From the cell containing the given text, extract its center point as [X, Y] coordinate. 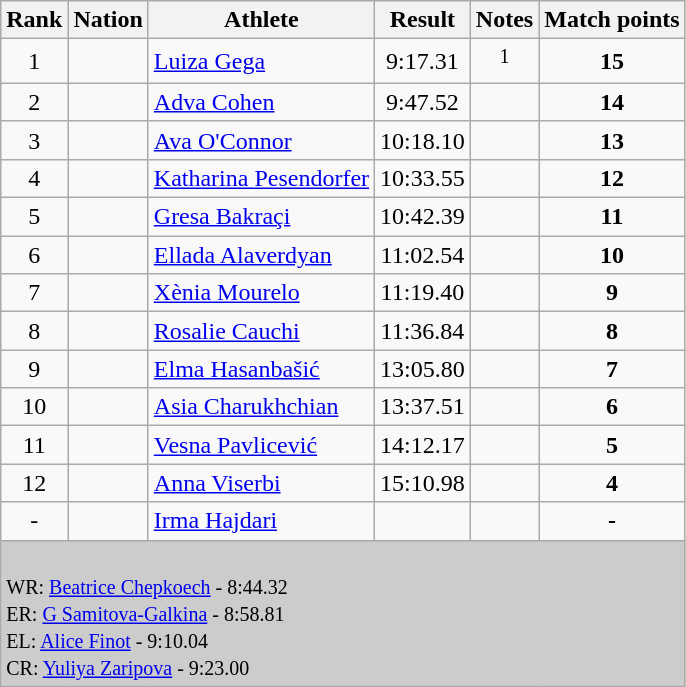
10:42.39 [423, 217]
15 [612, 62]
Rank [34, 20]
Rosalie Cauchi [261, 331]
13:05.80 [423, 369]
Athlete [261, 20]
Vesna Pavlicević [261, 445]
Match points [612, 20]
13:37.51 [423, 407]
9:17.31 [423, 62]
WR: Beatrice Chepkoech - 8:44.32ER: G Samitova-Galkina - 8:58.81 EL: Alice Finot - 9:10.04CR: Yuliya Zaripova - 9:23.00 [343, 613]
Xènia Mourelo [261, 293]
2 [34, 102]
Ava O'Connor [261, 140]
11:36.84 [423, 331]
Luiza Gega [261, 62]
Ellada Alaverdyan [261, 255]
Katharina Pesendorfer [261, 178]
3 [34, 140]
14:12.17 [423, 445]
Elma Hasanbašić [261, 369]
Result [423, 20]
14 [612, 102]
11:02.54 [423, 255]
10:18.10 [423, 140]
13 [612, 140]
Gresa Bakraçi [261, 217]
Notes [504, 20]
11:19.40 [423, 293]
Adva Cohen [261, 102]
9:47.52 [423, 102]
Asia Charukhchian [261, 407]
15:10.98 [423, 483]
Anna Viserbi [261, 483]
10:33.55 [423, 178]
Nation [108, 20]
Irma Hajdari [261, 521]
